Identify which cell holds the provided text, then report its [X, Y] central coordinate. 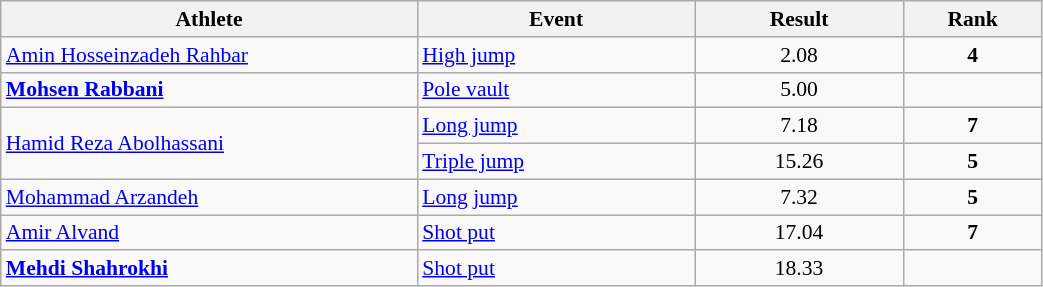
Hamid Reza Abolhassani [210, 144]
2.08 [799, 55]
Amin Hosseinzadeh Rahbar [210, 55]
4 [972, 55]
7.18 [799, 126]
17.04 [799, 233]
Athlete [210, 19]
Amir Alvand [210, 233]
Triple jump [556, 162]
Rank [972, 19]
5.00 [799, 90]
Mehdi Shahrokhi [210, 269]
Mohammad Arzandeh [210, 197]
18.33 [799, 269]
High jump [556, 55]
7.32 [799, 197]
Result [799, 19]
Mohsen Rabbani [210, 90]
Event [556, 19]
15.26 [799, 162]
Pole vault [556, 90]
